For the text-containing cell, return its midpoint in [X, Y] coordinate format. 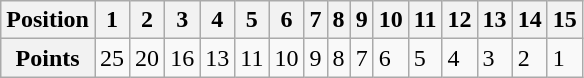
Position [48, 20]
Points [48, 58]
14 [530, 20]
20 [148, 58]
25 [112, 58]
16 [182, 58]
12 [460, 20]
15 [564, 20]
